Return the (X, Y) coordinate for the center point of the cell that contains the specified text.  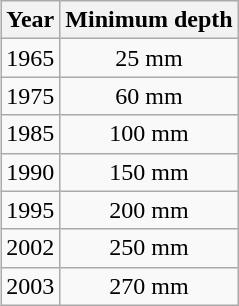
1990 (30, 172)
1985 (30, 134)
2003 (30, 286)
270 mm (149, 286)
100 mm (149, 134)
200 mm (149, 210)
1975 (30, 96)
1965 (30, 58)
250 mm (149, 248)
1995 (30, 210)
150 mm (149, 172)
60 mm (149, 96)
2002 (30, 248)
Year (30, 20)
25 mm (149, 58)
Minimum depth (149, 20)
